Pinpoint the cell where the given text exists, returning its [x, y] midpoint coordinate. 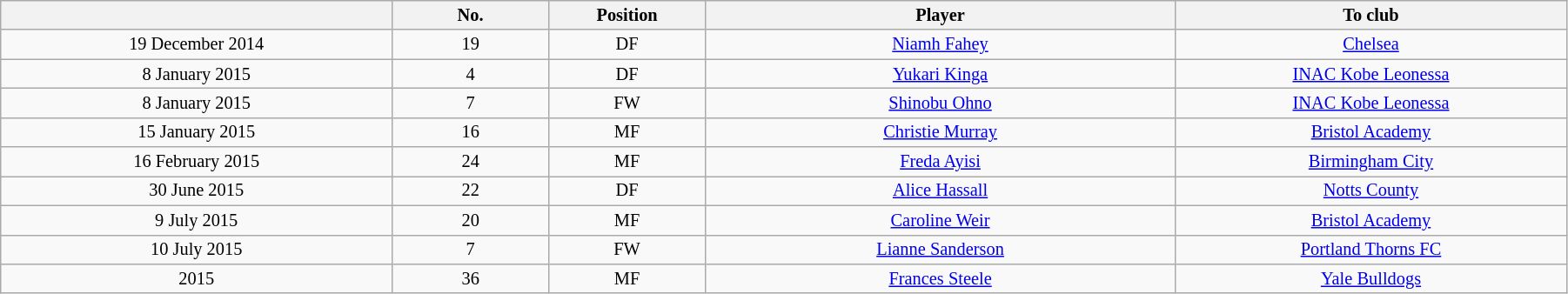
No. [471, 15]
Niamh Fahey [941, 44]
Player [941, 15]
4 [471, 74]
22 [471, 190]
30 June 2015 [197, 190]
16 [471, 132]
20 [471, 220]
Lianne Sanderson [941, 250]
Frances Steele [941, 278]
15 January 2015 [197, 132]
9 July 2015 [197, 220]
Caroline Weir [941, 220]
Freda Ayisi [941, 162]
19 [471, 44]
Yukari Kinga [941, 74]
Yale Bulldogs [1371, 278]
36 [471, 278]
Portland Thorns FC [1371, 250]
19 December 2014 [197, 44]
2015 [197, 278]
Shinobu Ohno [941, 103]
Christie Murray [941, 132]
Birmingham City [1371, 162]
Chelsea [1371, 44]
24 [471, 162]
10 July 2015 [197, 250]
Position [627, 15]
Notts County [1371, 190]
16 February 2015 [197, 162]
Alice Hassall [941, 190]
To club [1371, 15]
